Pinpoint the cell where the given text exists, returning its [X, Y] midpoint coordinate. 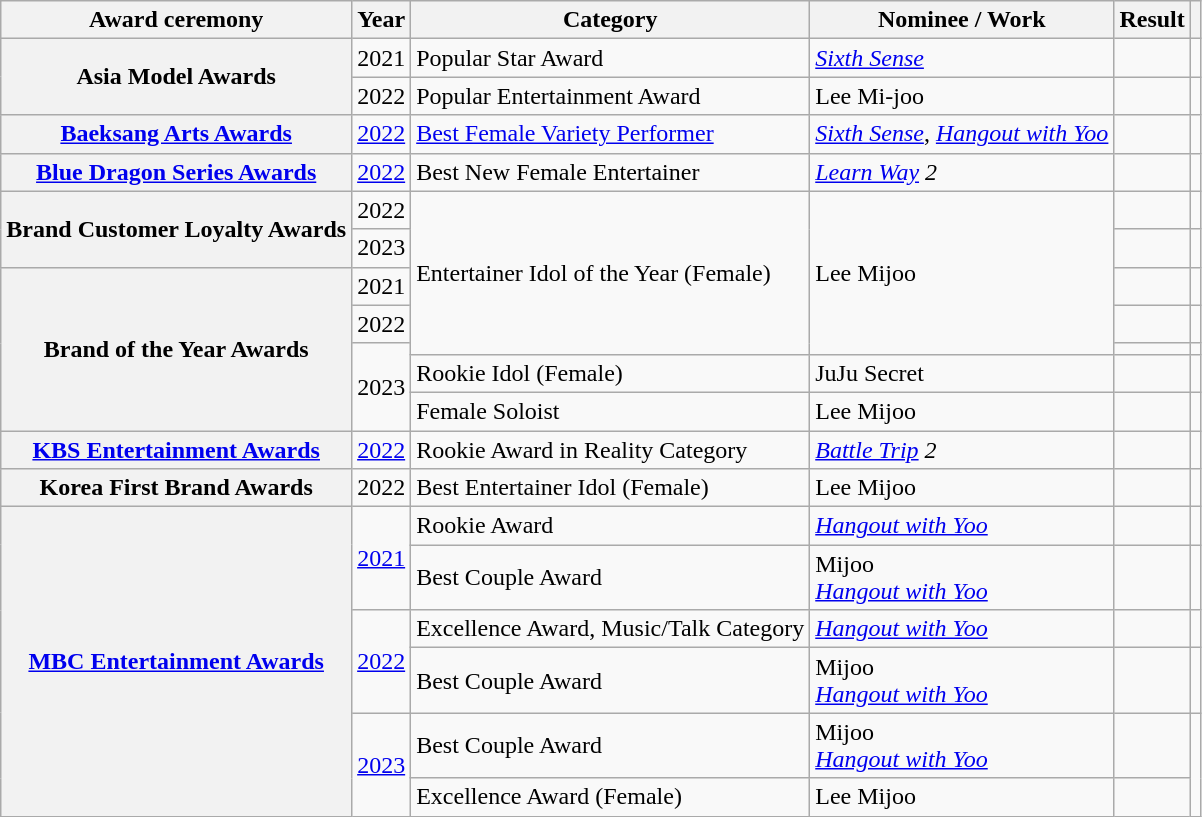
Popular Entertainment Award [610, 96]
Best Female Variety Performer [610, 134]
Rookie Award in Reality Category [610, 449]
Year [382, 20]
Best New Female Entertainer [610, 172]
Korea First Brand Awards [176, 488]
Result [1152, 20]
Brand of the Year Awards [176, 348]
Baeksang Arts Awards [176, 134]
Best Entertainer Idol (Female) [610, 488]
KBS Entertainment Awards [176, 449]
Lee Mi-joo [962, 96]
Popular Star Award [610, 58]
MBC Entertainment Awards [176, 662]
Entertainer Idol of the Year (Female) [610, 272]
Category [610, 20]
Learn Way 2 [962, 172]
Excellence Award, Music/Talk Category [610, 629]
Brand Customer Loyalty Awards [176, 229]
Female Soloist [610, 411]
JuJu Secret [962, 373]
Blue Dragon Series Awards [176, 172]
Excellence Award (Female) [610, 797]
Nominee / Work [962, 20]
Asia Model Awards [176, 77]
Sixth Sense [962, 58]
Sixth Sense, Hangout with Yoo [962, 134]
Battle Trip 2 [962, 449]
Rookie Idol (Female) [610, 373]
Rookie Award [610, 526]
Award ceremony [176, 20]
